Extract the (x, y) coordinate from the center of the cell holding the provided text.  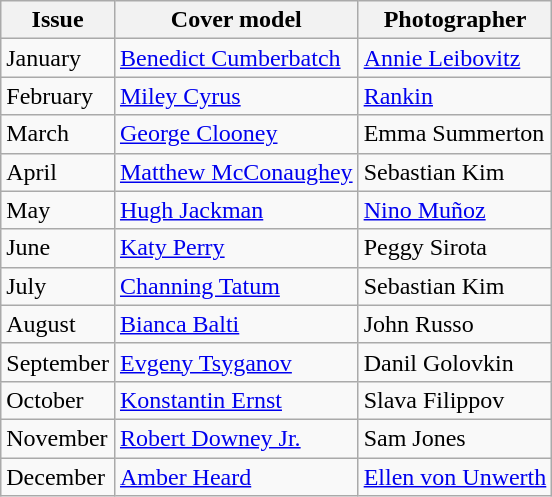
July (58, 286)
March (58, 134)
December (58, 477)
November (58, 438)
Robert Downey Jr. (236, 438)
Slava Filippov (455, 400)
Konstantin Ernst (236, 400)
August (58, 324)
May (58, 210)
Issue (58, 20)
Photographer (455, 20)
Amber Heard (236, 477)
Miley Cyrus (236, 96)
Ellen von Unwerth (455, 477)
Annie Leibovitz (455, 58)
Nino Muñoz (455, 210)
Evgeny Tsyganov (236, 362)
Peggy Sirota (455, 248)
Emma Summerton (455, 134)
September (58, 362)
April (58, 172)
Cover model (236, 20)
George Clooney (236, 134)
January (58, 58)
Channing Tatum (236, 286)
February (58, 96)
Rankin (455, 96)
October (58, 400)
Danil Golovkin (455, 362)
Benedict Cumberbatch (236, 58)
Sam Jones (455, 438)
Katy Perry (236, 248)
Matthew McConaughey (236, 172)
June (58, 248)
John Russo (455, 324)
Bianca Balti (236, 324)
Hugh Jackman (236, 210)
